Locate the cell with the specified text and output its [x, y] center coordinate. 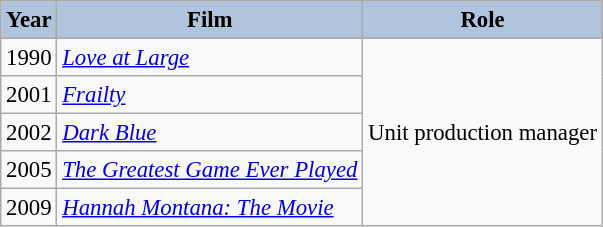
The Greatest Game Ever Played [210, 170]
Frailty [210, 95]
Unit production manager [483, 133]
Hannah Montana: The Movie [210, 208]
Film [210, 20]
2005 [29, 170]
Dark Blue [210, 133]
2002 [29, 133]
Love at Large [210, 58]
1990 [29, 58]
Year [29, 20]
2001 [29, 95]
Role [483, 20]
2009 [29, 208]
